Detect which cell encompasses the target text, then output its [x, y] center coordinate. 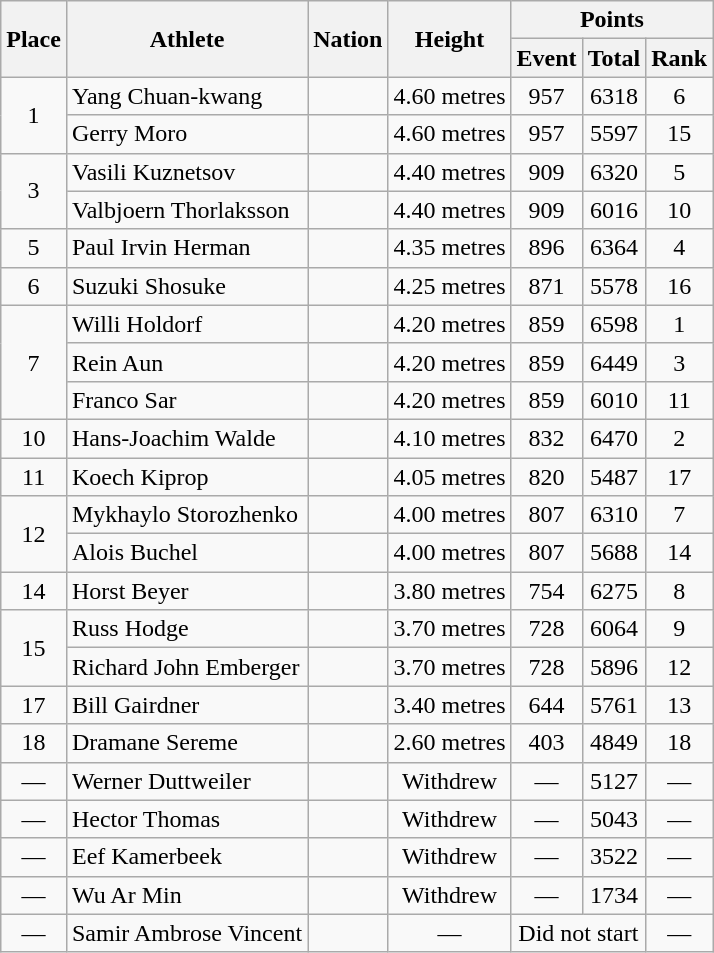
5896 [614, 667]
820 [546, 477]
Wu Ar Min [186, 895]
Werner Duttweiler [186, 781]
Valbjoern Thorlaksson [186, 210]
9 [680, 629]
Samir Ambrose Vincent [186, 933]
6449 [614, 362]
Mykhaylo Storozhenko [186, 515]
6318 [614, 96]
Richard John Emberger [186, 667]
Alois Buchel [186, 553]
Yang Chuan-kwang [186, 96]
832 [546, 438]
6320 [614, 172]
6010 [614, 400]
Points [612, 20]
2.60 metres [450, 743]
Bill Gairdner [186, 705]
Rein Aun [186, 362]
Franco Sar [186, 400]
4.35 metres [450, 248]
871 [546, 286]
Hector Thomas [186, 819]
2 [680, 438]
Eef Kamerbeek [186, 857]
Place [34, 39]
3522 [614, 857]
5578 [614, 286]
Horst Beyer [186, 591]
6275 [614, 591]
6598 [614, 324]
Suzuki Shosuke [186, 286]
5043 [614, 819]
754 [546, 591]
Gerry Moro [186, 134]
Athlete [186, 39]
5127 [614, 781]
896 [546, 248]
5761 [614, 705]
6470 [614, 438]
5597 [614, 134]
Vasili Kuznetsov [186, 172]
Rank [680, 58]
6310 [614, 515]
Willi Holdorf [186, 324]
6016 [614, 210]
4849 [614, 743]
Nation [348, 39]
6364 [614, 248]
13 [680, 705]
6064 [614, 629]
Russ Hodge [186, 629]
4.25 metres [450, 286]
Total [614, 58]
1734 [614, 895]
3.80 metres [450, 591]
Did not start [578, 933]
403 [546, 743]
Dramane Sereme [186, 743]
Event [546, 58]
8 [680, 591]
4.10 metres [450, 438]
Paul Irvin Herman [186, 248]
644 [546, 705]
4 [680, 248]
5688 [614, 553]
5487 [614, 477]
Koech Kiprop [186, 477]
16 [680, 286]
Height [450, 39]
4.05 metres [450, 477]
Hans-Joachim Walde [186, 438]
3.40 metres [450, 705]
